Capture the cell that displays the provided text and extract its (X, Y) central coordinate. 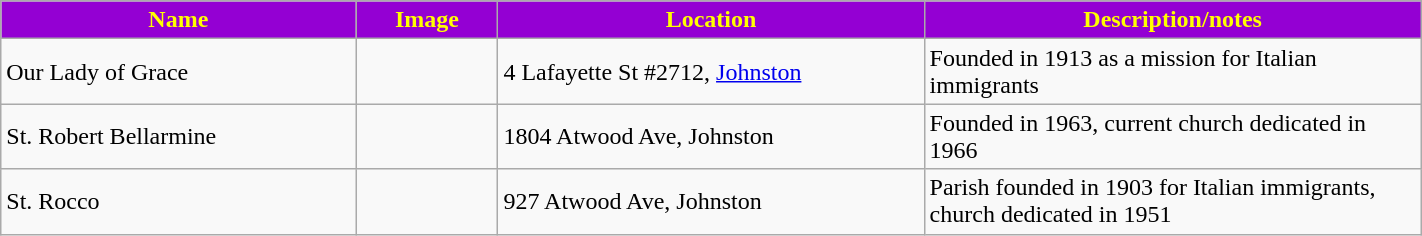
Parish founded in 1903 for Italian immigrants, church dedicated in 1951 (1172, 202)
St. Robert Bellarmine (178, 136)
927 Atwood Ave, Johnston (711, 202)
Founded in 1963, current church dedicated in 1966 (1172, 136)
Our Lady of Grace (178, 72)
Description/notes (1172, 20)
Name (178, 20)
Location (711, 20)
Founded in 1913 as a mission for Italian immigrants (1172, 72)
1804 Atwood Ave, Johnston (711, 136)
4 Lafayette St #2712, Johnston (711, 72)
Image (427, 20)
St. Rocco (178, 202)
